Return [x, y] of the center of cell containing provided text 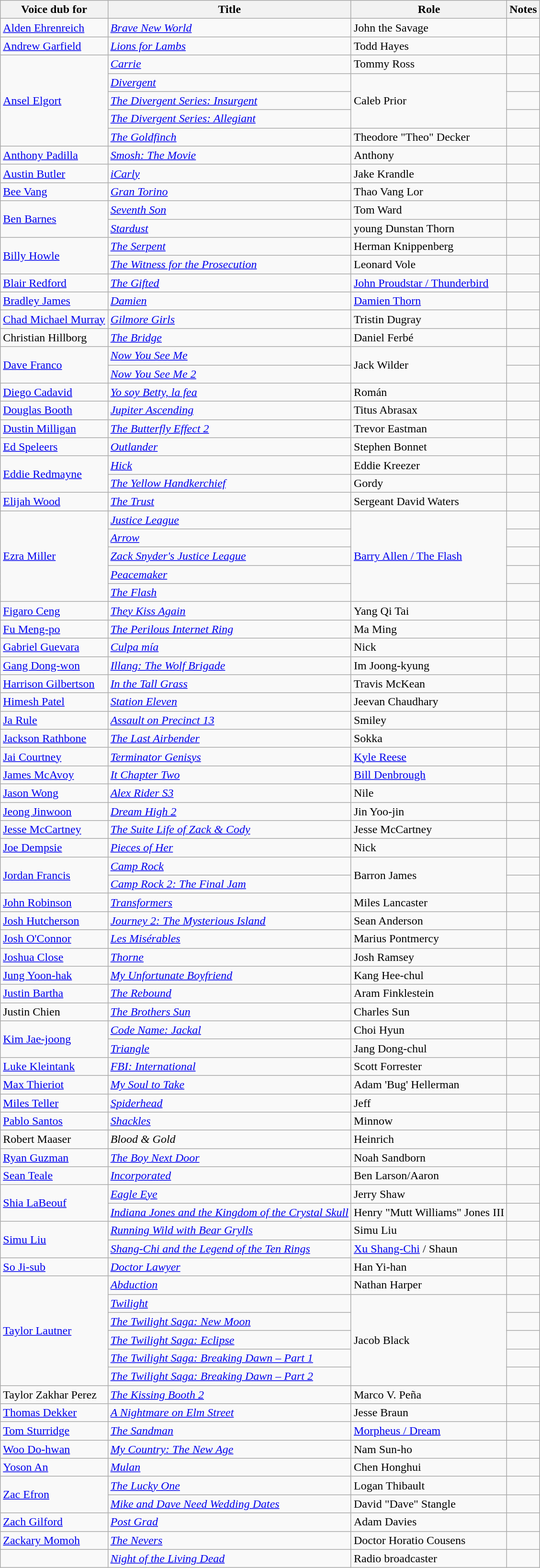
Max Thieriot [54, 1084]
Kyle Reese [429, 756]
Hick [229, 465]
Sean Teale [54, 1176]
Jupiter Ascending [229, 410]
The Nevers [229, 1540]
Andrew Garfield [54, 46]
Thorne [229, 957]
Dustin Milligan [54, 429]
Douglas Booth [54, 410]
Elijah Wood [54, 501]
Carrie [229, 64]
James McAvoy [54, 775]
Shia LaBeouf [54, 1203]
Travis McKean [429, 684]
Diego Cadavid [54, 392]
Ben Barnes [54, 219]
Doctor Lawyer [229, 1267]
My Country: The New Age [229, 1449]
Barry Allen / The Flash [429, 556]
Jordan Francis [54, 875]
Caleb Prior [429, 101]
Journey 2: The Mysterious Island [229, 921]
Indiana Jones and the Kingdom of the Crystal Skull [229, 1212]
Smosh: The Movie [229, 155]
The Yellow Handkerchief [229, 483]
Zackary Momoh [54, 1540]
My Soul to Take [229, 1084]
Heinrich [429, 1139]
Charles Sun [429, 1012]
Jin Yoo-jin [429, 812]
The Lucky One [229, 1486]
Josh O'Connor [54, 939]
Morpheus / Dream [429, 1431]
FBI: International [229, 1066]
Thomas Dekker [54, 1413]
Twilight [229, 1303]
John Proudstar / Thunderbird [429, 283]
The Twilight Saga: Eclipse [229, 1340]
The Trust [229, 501]
Jackson Rathbone [54, 738]
Tom Sturridge [54, 1431]
young Dunstan Thorn [429, 228]
Shackles [229, 1121]
Pablo Santos [54, 1121]
The Flash [229, 593]
Running Wild with Bear Grylls [229, 1230]
Lions for Lambs [229, 46]
The Twilight Saga: Breaking Dawn – Part 2 [229, 1376]
In the Tall Grass [229, 684]
Brave New World [229, 28]
Leonard Vole [429, 265]
David "Dave" Stangle [429, 1504]
Stephen Bonnet [429, 447]
iCarly [229, 173]
Pieces of Her [229, 848]
Justice League [229, 519]
Todd Hayes [429, 46]
Kim Jae-joong [54, 1039]
Smiley [429, 720]
Jeevan Chaudhary [429, 702]
Josh Ramsey [429, 957]
Jesse Braun [429, 1413]
Title [229, 10]
Luke Kleintank [54, 1066]
Ben Larson/Aaron [429, 1176]
The Twilight Saga: Breaking Dawn – Part 1 [229, 1358]
The Witness for the Prosecution [229, 265]
The Divergent Series: Insurgent [229, 101]
Gordy [429, 483]
The Suite Life of Zack & Cody [229, 830]
Gang Dong-won [54, 666]
Illang: The Wolf Brigade [229, 666]
Ezra Miller [54, 556]
Eagle Eye [229, 1194]
Sokka [429, 738]
The Brothers Sun [229, 1012]
Román [429, 392]
Les Misérables [229, 939]
Miles Teller [54, 1103]
Jeong Jinwoon [54, 812]
Triangle [229, 1048]
Theodore "Theo" Decker [429, 137]
Terminator Genisys [229, 756]
Mike and Dave Need Wedding Dates [229, 1504]
Barron James [429, 875]
Peacemaker [229, 575]
Chad Michael Murray [54, 319]
Divergent [229, 82]
Robert Maaser [54, 1139]
Seventh Son [229, 210]
Thao Vang Lor [429, 192]
The Last Airbender [229, 738]
Radio broadcaster [429, 1558]
Gilmore Girls [229, 319]
Anthony [429, 155]
Notes [523, 10]
Dream High 2 [229, 812]
My Unfortunate Boyfriend [229, 975]
Tristin Dugray [429, 319]
Josh Hutcherson [54, 921]
Culpa mía [229, 647]
Gabriel Guevara [54, 647]
Transformers [229, 902]
Marco V. Peña [429, 1395]
Henry "Mutt Williams" Jones III [429, 1212]
Jeff [429, 1103]
Jack Wilder [429, 365]
Fu Meng-po [54, 629]
Trevor Eastman [429, 429]
Sergeant David Waters [429, 501]
Joe Dempsie [54, 848]
Arrow [229, 538]
Camp Rock 2: The Final Jam [229, 884]
Taylor Zakhar Perez [54, 1395]
Daniel Ferbé [429, 338]
Ja Rule [54, 720]
Voice dub for [54, 10]
Nathan Harper [429, 1285]
Ed Speleers [54, 447]
Spiderhead [229, 1103]
Nile [429, 793]
The Kissing Booth 2 [229, 1395]
Jacob Black [429, 1340]
Tommy Ross [429, 64]
Adam 'Bug' Hellerman [429, 1084]
Figaro Ceng [54, 611]
Jerry Shaw [429, 1194]
Gran Torino [229, 192]
Yo soy Betty, la fea [229, 392]
Ryan Guzman [54, 1158]
Nam Sun-ho [429, 1449]
Xu Shang-Chi / Shaun [429, 1249]
Outlander [229, 447]
Shang-Chi and the Legend of the Ten Rings [229, 1249]
Yang Qi Tai [429, 611]
Ansel Elgort [54, 101]
Himesh Patel [54, 702]
Abduction [229, 1285]
Bill Denbrough [429, 775]
Tom Ward [429, 210]
Scott Forrester [429, 1066]
The Boy Next Door [229, 1158]
Dave Franco [54, 365]
Alden Ehrenreich [54, 28]
Christian Hillborg [54, 338]
Blair Redford [54, 283]
Ma Ming [429, 629]
Post Grad [229, 1522]
Titus Abrasax [429, 410]
Joshua Close [54, 957]
Jake Krandle [429, 173]
Camp Rock [229, 866]
John the Savage [429, 28]
Now You See Me 2 [229, 374]
Damien Thorn [429, 301]
Chen Honghui [429, 1467]
Austin Butler [54, 173]
It Chapter Two [229, 775]
Aram Finklestein [429, 993]
The Divergent Series: Allegiant [229, 119]
Eddie Kreezer [429, 465]
The Butterfly Effect 2 [229, 429]
The Rebound [229, 993]
So Ji-sub [54, 1267]
Herman Knippenberg [429, 247]
Now You See Me [229, 356]
The Perilous Internet Ring [229, 629]
Taylor Lautner [54, 1331]
Logan Thibault [429, 1486]
Yoson An [54, 1467]
Im Joong-kyung [429, 666]
Bradley James [54, 301]
Miles Lancaster [429, 902]
Eddie Redmayne [54, 474]
Alex Rider S3 [229, 793]
Zac Efron [54, 1495]
Code Name: Jackal [229, 1030]
Justin Chien [54, 1012]
Sean Anderson [429, 921]
Damien [229, 301]
Justin Bartha [54, 993]
Night of the Living Dead [229, 1558]
Marius Pontmercy [429, 939]
The Serpent [229, 247]
John Robinson [54, 902]
Harrison Gilbertson [54, 684]
Jang Dong-chul [429, 1048]
Assault on Precinct 13 [229, 720]
Adam Davies [429, 1522]
Noah Sandborn [429, 1158]
The Sandman [229, 1431]
The Twilight Saga: New Moon [229, 1321]
Zach Gilford [54, 1522]
The Bridge [229, 338]
They Kiss Again [229, 611]
Jason Wong [54, 793]
The Goldfinch [229, 137]
Bee Vang [54, 192]
Anthony Padilla [54, 155]
Station Eleven [229, 702]
Woo Do-hwan [54, 1449]
Doctor Horatio Cousens [429, 1540]
Kang Hee-chul [429, 975]
Jai Courtney [54, 756]
Blood & Gold [229, 1139]
Jung Yoon-hak [54, 975]
The Gifted [229, 283]
Minnow [429, 1121]
Han Yi-han [429, 1267]
Mulan [229, 1467]
A Nightmare on Elm Street [229, 1413]
Billy Howle [54, 256]
Role [429, 10]
Incorporated [229, 1176]
Zack Snyder's Justice League [229, 556]
Choi Hyun [429, 1030]
Stardust [229, 228]
